Scan for the cell matching the given text and deliver its [X, Y] coordinate at center. 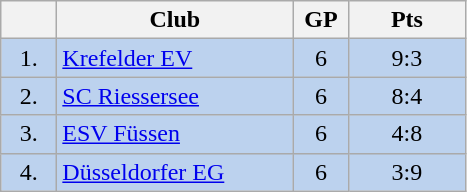
ESV Füssen [175, 134]
Krefelder EV [175, 58]
3. [29, 134]
8:4 [407, 96]
GP [321, 20]
SC Riessersee [175, 96]
4:8 [407, 134]
Club [175, 20]
4. [29, 172]
9:3 [407, 58]
1. [29, 58]
2. [29, 96]
3:9 [407, 172]
Düsseldorfer EG [175, 172]
Pts [407, 20]
